Provide the [X, Y] coordinate of the cell's center where the given text is located.  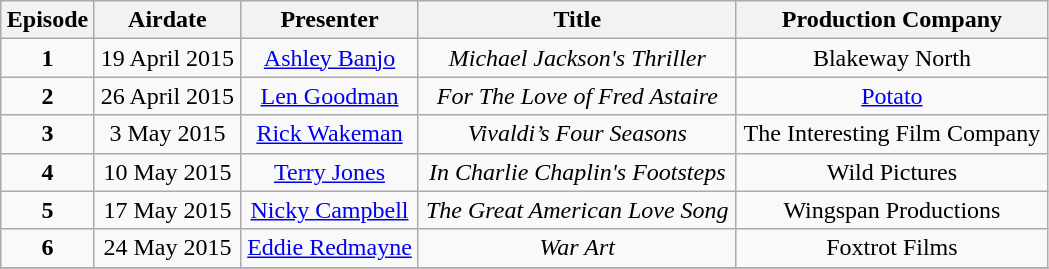
Blakeway North [892, 58]
Airdate [167, 20]
Foxtrot Films [892, 248]
In Charlie Chaplin's Footsteps [577, 172]
1 [48, 58]
24 May 2015 [167, 248]
Vivaldi’s Four Seasons [577, 134]
The Great American Love Song [577, 210]
3 May 2015 [167, 134]
Presenter [330, 20]
Episode [48, 20]
3 [48, 134]
6 [48, 248]
For The Love of Fred Astaire [577, 96]
Wild Pictures [892, 172]
Rick Wakeman [330, 134]
2 [48, 96]
Michael Jackson's Thriller [577, 58]
4 [48, 172]
Potato [892, 96]
Ashley Banjo [330, 58]
Nicky Campbell [330, 210]
Eddie Redmayne [330, 248]
5 [48, 210]
19 April 2015 [167, 58]
The Interesting Film Company [892, 134]
Production Company [892, 20]
10 May 2015 [167, 172]
Len Goodman [330, 96]
Terry Jones [330, 172]
Wingspan Productions [892, 210]
War Art [577, 248]
26 April 2015 [167, 96]
17 May 2015 [167, 210]
Title [577, 20]
